Scan for the cell matching the given text and deliver its [X, Y] coordinate at center. 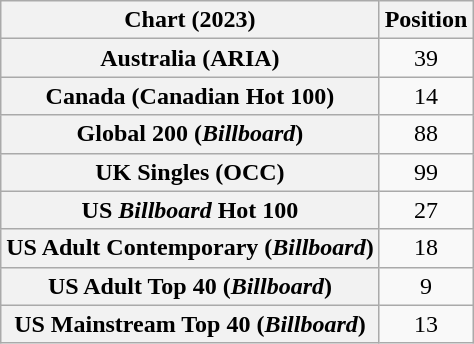
Australia (ARIA) [190, 58]
27 [426, 210]
Position [426, 20]
US Mainstream Top 40 (Billboard) [190, 324]
99 [426, 172]
13 [426, 324]
Chart (2023) [190, 20]
14 [426, 96]
UK Singles (OCC) [190, 172]
Canada (Canadian Hot 100) [190, 96]
US Adult Contemporary (Billboard) [190, 248]
9 [426, 286]
Global 200 (Billboard) [190, 134]
88 [426, 134]
39 [426, 58]
18 [426, 248]
US Billboard Hot 100 [190, 210]
US Adult Top 40 (Billboard) [190, 286]
